Provide the [x, y] coordinate of the cell's center where the given text is located.  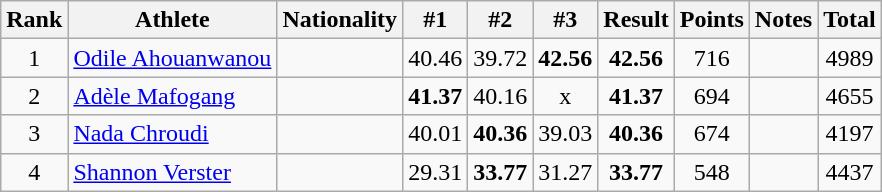
31.27 [566, 172]
39.72 [500, 58]
Shannon Verster [172, 172]
3 [34, 134]
716 [712, 58]
Total [850, 20]
29.31 [436, 172]
674 [712, 134]
40.46 [436, 58]
548 [712, 172]
Result [636, 20]
Rank [34, 20]
Notes [783, 20]
4 [34, 172]
Points [712, 20]
Nada Chroudi [172, 134]
694 [712, 96]
#3 [566, 20]
Nationality [340, 20]
4655 [850, 96]
40.01 [436, 134]
Athlete [172, 20]
1 [34, 58]
Odile Ahouanwanou [172, 58]
4437 [850, 172]
2 [34, 96]
4197 [850, 134]
#1 [436, 20]
x [566, 96]
40.16 [500, 96]
4989 [850, 58]
Adèle Mafogang [172, 96]
#2 [500, 20]
39.03 [566, 134]
